Detect which cell encompasses the target text, then output its (x, y) center coordinate. 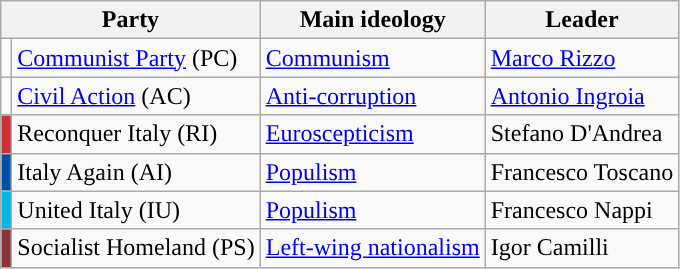
Euroscepticism (372, 134)
United Italy (IU) (136, 210)
Socialist Homeland (PS) (136, 248)
Reconquer Italy (RI) (136, 134)
Stefano D'Andrea (582, 134)
Party (130, 20)
Francesco Toscano (582, 172)
Civil Action (AC) (136, 96)
Communist Party (PC) (136, 58)
Main ideology (372, 20)
Communism (372, 58)
Antonio Ingroia (582, 96)
Igor Camilli (582, 248)
Italy Again (AI) (136, 172)
Left-wing nationalism (372, 248)
Leader (582, 20)
Marco Rizzo (582, 58)
Francesco Nappi (582, 210)
Anti-corruption (372, 96)
